Extract the [x, y] coordinate from the center of the cell holding the provided text.  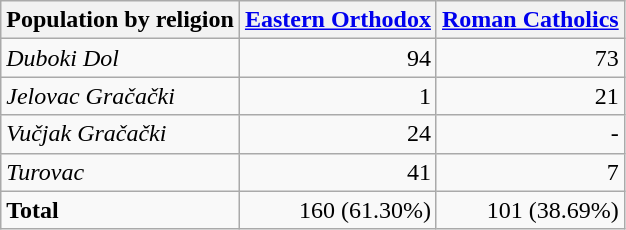
Total [120, 210]
7 [530, 172]
1 [338, 96]
Duboki Dol [120, 58]
Eastern Orthodox [338, 20]
160 (61.30%) [338, 210]
101 (38.69%) [530, 210]
Roman Catholics [530, 20]
Vučjak Gračački [120, 134]
21 [530, 96]
24 [338, 134]
41 [338, 172]
Turovac [120, 172]
73 [530, 58]
- [530, 134]
Population by religion [120, 20]
94 [338, 58]
Jelovac Gračački [120, 96]
